Detect which cell encompasses the target text, then output its (x, y) center coordinate. 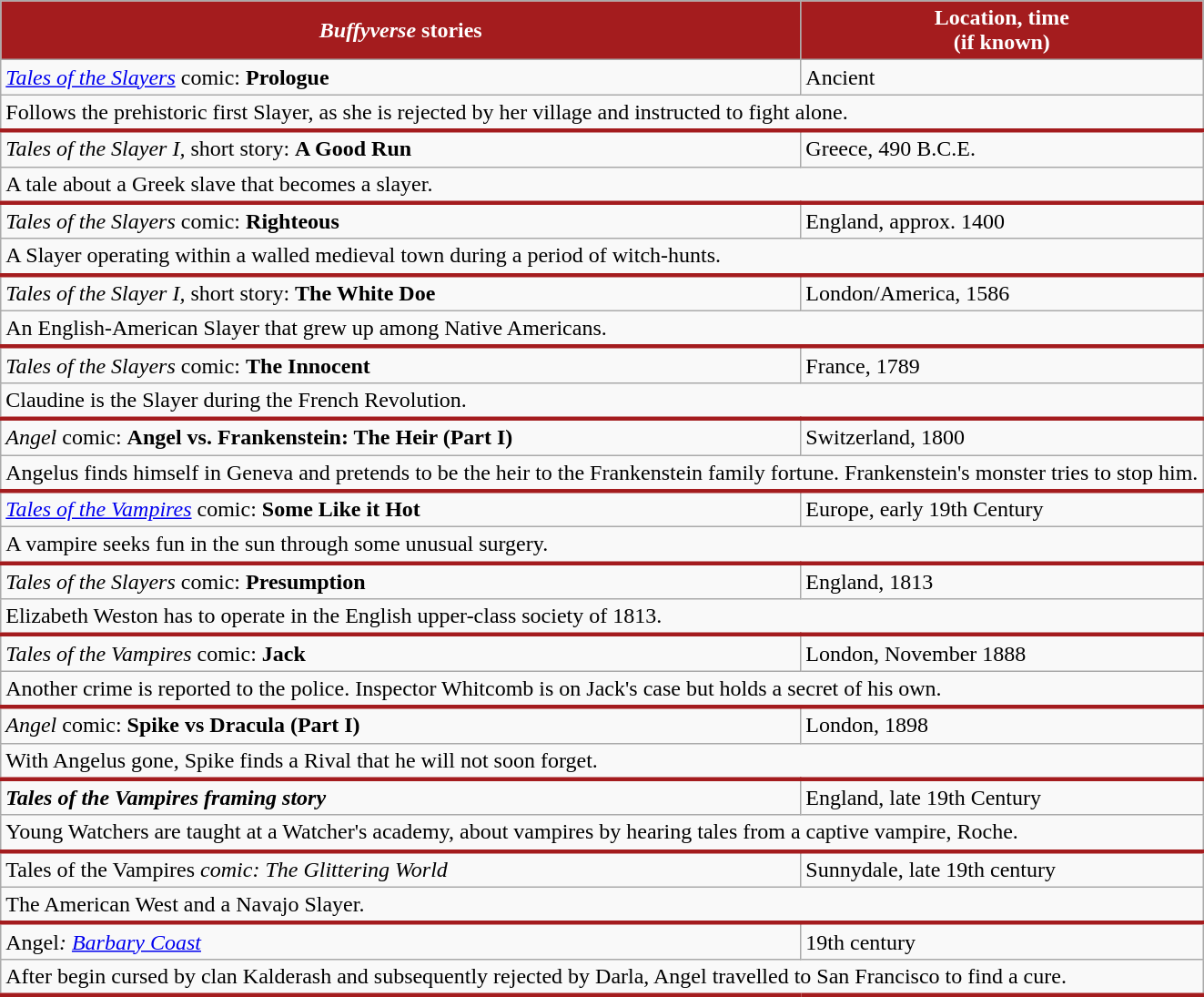
Another crime is reported to the police. Inspector Whitcomb is on Jack's case but holds a secret of his own. (602, 689)
Tales of the Vampires comic: Some Like it Hot (400, 509)
Elizabeth Weston has to operate in the English upper-class society of 1813. (602, 617)
A tale about a Greek slave that becomes a slayer. (602, 185)
Tales of the Slayer I, short story: A Good Run (400, 148)
The American West and a Navajo Slayer. (602, 905)
Claudine is the Slayer during the French Revolution. (602, 401)
A Slayer operating within a walled medieval town during a period of witch-hunts. (602, 257)
With Angelus gone, Spike finds a Rival that he will not soon forget. (602, 761)
Tales of the Vampires comic: The Glittering World (400, 870)
Europe, early 19th Century (1002, 509)
19th century (1002, 941)
Angel: Barbary Coast (400, 941)
Switzerland, 1800 (1002, 437)
Sunnydale, late 19th century (1002, 870)
England, 1813 (1002, 581)
Tales of the Vampires comic: Jack (400, 653)
Ancient (1002, 77)
Greece, 490 B.C.E. (1002, 148)
London, November 1888 (1002, 653)
Angelus finds himself in Geneva and pretends to be the heir to the Frankenstein family fortune. Frankenstein's monster tries to stop him. (602, 473)
Location, time(if known) (1002, 31)
London/America, 1586 (1002, 293)
An English-American Slayer that grew up among Native Americans. (602, 329)
Tales of the Slayers comic: Prologue (400, 77)
After begin cursed by clan Kalderash and subsequently rejected by Darla, Angel travelled to San Francisco to find a cure. (602, 977)
Angel comic: Angel vs. Frankenstein: The Heir (Part I) (400, 437)
England, approx. 1400 (1002, 221)
Tales of the Vampires framing story (400, 798)
Buffyverse stories (400, 31)
Tales of the Slayer I, short story: The White Doe (400, 293)
Follows the prehistoric first Slayer, as she is rejected by her village and instructed to fight alone. (602, 113)
London, 1898 (1002, 725)
Angel comic: Spike vs Dracula (Part I) (400, 725)
England, late 19th Century (1002, 798)
Tales of the Slayers comic: Presumption (400, 581)
Young Watchers are taught at a Watcher's academy, about vampires by hearing tales from a captive vampire, Roche. (602, 833)
Tales of the Slayers comic: Righteous (400, 221)
France, 1789 (1002, 365)
Tales of the Slayers comic: The Innocent (400, 365)
A vampire seeks fun in the sun through some unusual surgery. (602, 545)
